Scan for the cell matching the given text and deliver its (X, Y) coordinate at center. 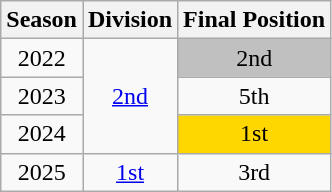
Division (130, 20)
5th (254, 96)
Season (42, 20)
2022 (42, 58)
2023 (42, 96)
2025 (42, 172)
2024 (42, 134)
Final Position (254, 20)
3rd (254, 172)
